From the cell containing the given text, extract its center point as (x, y) coordinate. 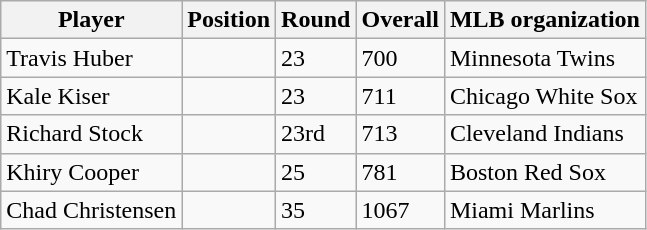
Khiry Cooper (92, 172)
25 (316, 172)
Round (316, 20)
Chad Christensen (92, 210)
700 (400, 58)
711 (400, 96)
Travis Huber (92, 58)
1067 (400, 210)
23rd (316, 134)
Overall (400, 20)
Richard Stock (92, 134)
Boston Red Sox (544, 172)
35 (316, 210)
Miami Marlins (544, 210)
Cleveland Indians (544, 134)
Position (229, 20)
Chicago White Sox (544, 96)
713 (400, 134)
Player (92, 20)
Kale Kiser (92, 96)
781 (400, 172)
MLB organization (544, 20)
Minnesota Twins (544, 58)
